Determine the [X, Y] coordinate at the center of the cell enclosing the given text.  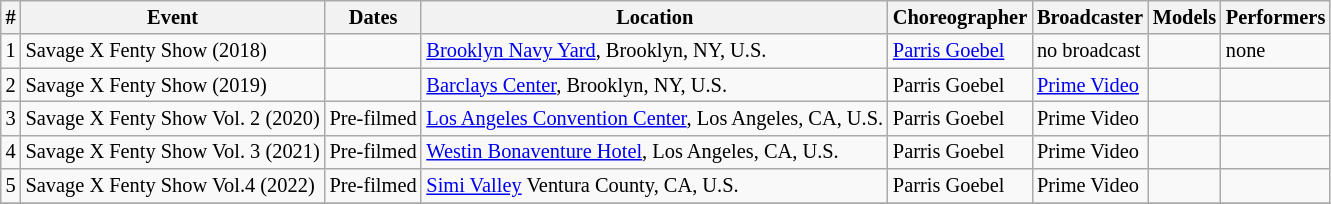
Event [173, 17]
4 [11, 152]
Westin Bonaventure Hotel, Los Angeles, CA, U.S. [654, 152]
Models [1184, 17]
1 [11, 51]
no broadcast [1090, 51]
# [11, 17]
none [1276, 51]
Savage X Fenty Show Vol. 2 (2020) [173, 118]
Savage X Fenty Show Vol.4 (2022) [173, 186]
Barclays Center, Brooklyn, NY, U.S. [654, 85]
Location [654, 17]
3 [11, 118]
Brooklyn Navy Yard, Brooklyn, NY, U.S. [654, 51]
Dates [374, 17]
Simi Valley Ventura County, CA, U.S. [654, 186]
Savage X Fenty Show Vol. 3 (2021) [173, 152]
Performers [1276, 17]
Savage X Fenty Show (2018) [173, 51]
Los Angeles Convention Center, Los Angeles, CA, U.S. [654, 118]
2 [11, 85]
Savage X Fenty Show (2019) [173, 85]
Broadcaster [1090, 17]
5 [11, 186]
Choreographer [960, 17]
